Provide the [x, y] coordinate of the cell's center where the given text is located.  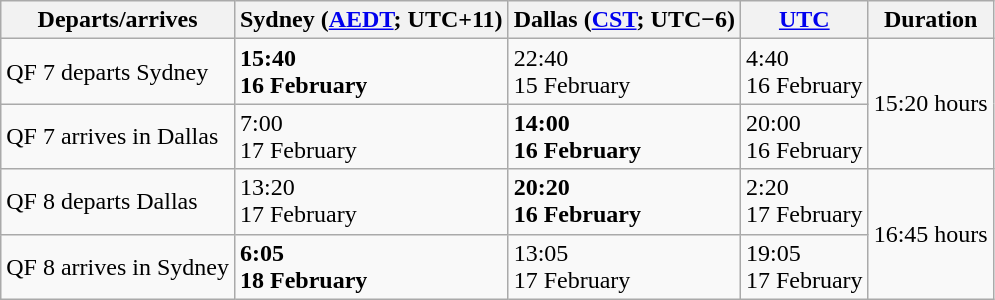
QF 8 arrives in Sydney [118, 266]
14:0016 February [624, 136]
2:2017 February [804, 202]
QF 7 arrives in Dallas [118, 136]
QF 8 departs Dallas [118, 202]
20:0016 February [804, 136]
Duration [930, 20]
20:2016 February [624, 202]
22:4015 February [624, 72]
13:0517 February [624, 266]
6:0518 February [371, 266]
19:0517 February [804, 266]
Dallas (CST; UTC−6) [624, 20]
Sydney (AEDT; UTC+11) [371, 20]
15:4016 February [371, 72]
4:4016 February [804, 72]
16:45 hours [930, 234]
13:2017 February [371, 202]
UTC [804, 20]
QF 7 departs Sydney [118, 72]
Departs/arrives [118, 20]
15:20 hours [930, 104]
7:0017 February [371, 136]
